For the text-containing cell, return its midpoint in [X, Y] coordinate format. 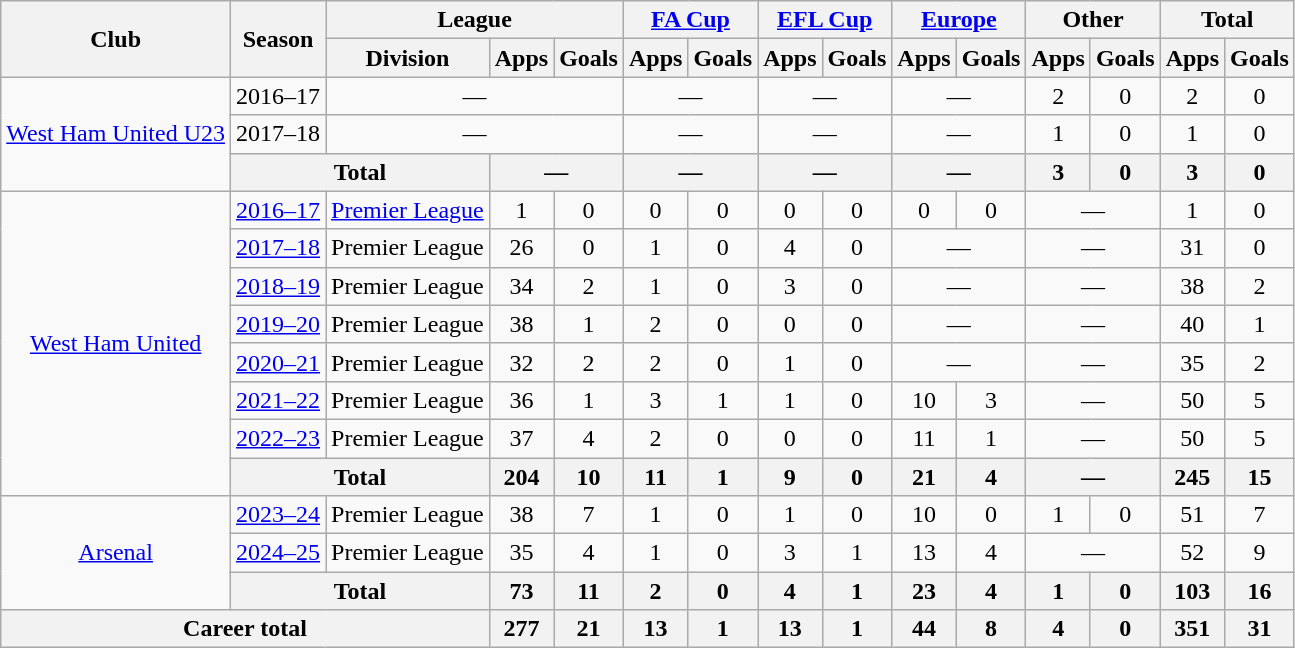
2018–19 [278, 286]
204 [521, 477]
2023–24 [278, 515]
Europe [959, 20]
West Ham United [116, 343]
EFL Cup [825, 20]
277 [521, 629]
37 [521, 438]
League [475, 20]
32 [521, 362]
23 [924, 591]
2022–23 [278, 438]
103 [1192, 591]
Other [1093, 20]
West Ham United U23 [116, 134]
2024–25 [278, 553]
Arsenal [116, 553]
34 [521, 286]
36 [521, 400]
FA Cup [690, 20]
73 [521, 591]
351 [1192, 629]
245 [1192, 477]
Division [408, 58]
2020–21 [278, 362]
40 [1192, 324]
51 [1192, 515]
Season [278, 39]
15 [1260, 477]
26 [521, 248]
44 [924, 629]
8 [991, 629]
Career total [245, 629]
2021–22 [278, 400]
Club [116, 39]
16 [1260, 591]
2019–20 [278, 324]
52 [1192, 553]
